Capture the cell that displays the provided text and extract its [x, y] central coordinate. 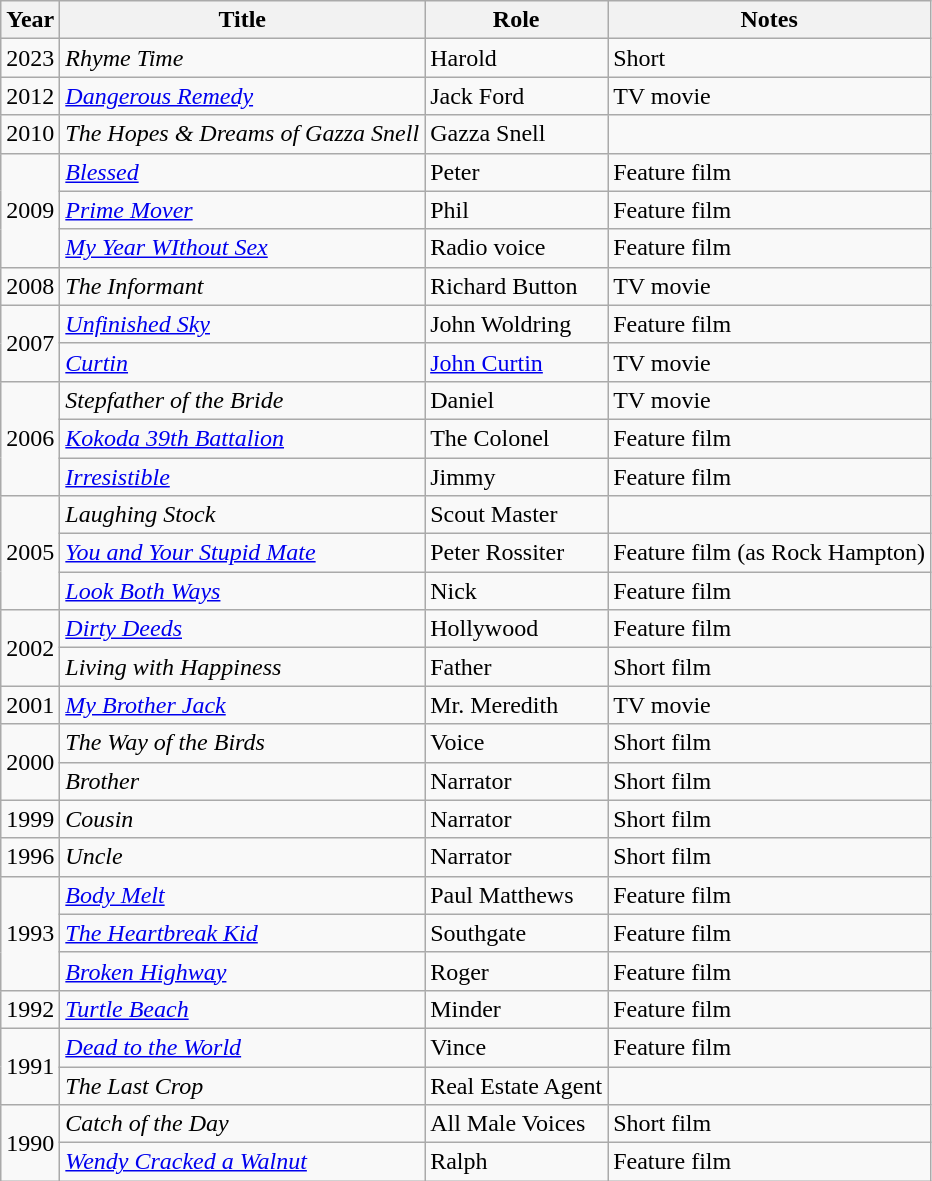
John Curtin [516, 362]
Turtle Beach [242, 1009]
Unfinished Sky [242, 324]
Voice [516, 743]
2005 [30, 553]
2001 [30, 705]
Daniel [516, 400]
Uncle [242, 857]
Nick [516, 591]
Look Both Ways [242, 591]
Minder [516, 1009]
Broken Highway [242, 971]
Richard Button [516, 286]
Irresistible [242, 477]
2008 [30, 286]
Body Melt [242, 895]
Rhyme Time [242, 58]
Roger [516, 971]
Year [30, 20]
The Heartbreak Kid [242, 933]
2010 [30, 134]
Gazza Snell [516, 134]
Dangerous Remedy [242, 96]
Jack Ford [516, 96]
2009 [30, 210]
Ralph [516, 1162]
Stepfather of the Bride [242, 400]
Harold [516, 58]
1991 [30, 1066]
Notes [770, 20]
Kokoda 39th Battalion [242, 438]
Hollywood [516, 629]
Vince [516, 1047]
Curtin [242, 362]
Peter Rossiter [516, 553]
Phil [516, 210]
Role [516, 20]
Mr. Meredith [516, 705]
Cousin [242, 819]
The Informant [242, 286]
2007 [30, 343]
The Hopes & Dreams of Gazza Snell [242, 134]
The Last Crop [242, 1085]
Blessed [242, 172]
Living with Happiness [242, 667]
Peter [516, 172]
Jimmy [516, 477]
You and Your Stupid Mate [242, 553]
1993 [30, 933]
Dirty Deeds [242, 629]
All Male Voices [516, 1124]
Father [516, 667]
1996 [30, 857]
2002 [30, 648]
Paul Matthews [516, 895]
The Way of the Birds [242, 743]
Radio voice [516, 248]
Feature film (as Rock Hampton) [770, 553]
Dead to the World [242, 1047]
My Brother Jack [242, 705]
Scout Master [516, 515]
1999 [30, 819]
2023 [30, 58]
Laughing Stock [242, 515]
John Woldring [516, 324]
2006 [30, 438]
Title [242, 20]
2000 [30, 762]
Brother [242, 781]
2012 [30, 96]
The Colonel [516, 438]
Southgate [516, 933]
Catch of the Day [242, 1124]
Wendy Cracked a Walnut [242, 1162]
1990 [30, 1143]
Real Estate Agent [516, 1085]
My Year WIthout Sex [242, 248]
Prime Mover [242, 210]
Short [770, 58]
1992 [30, 1009]
